Locate the cell with the specified text and output its (X, Y) center coordinate. 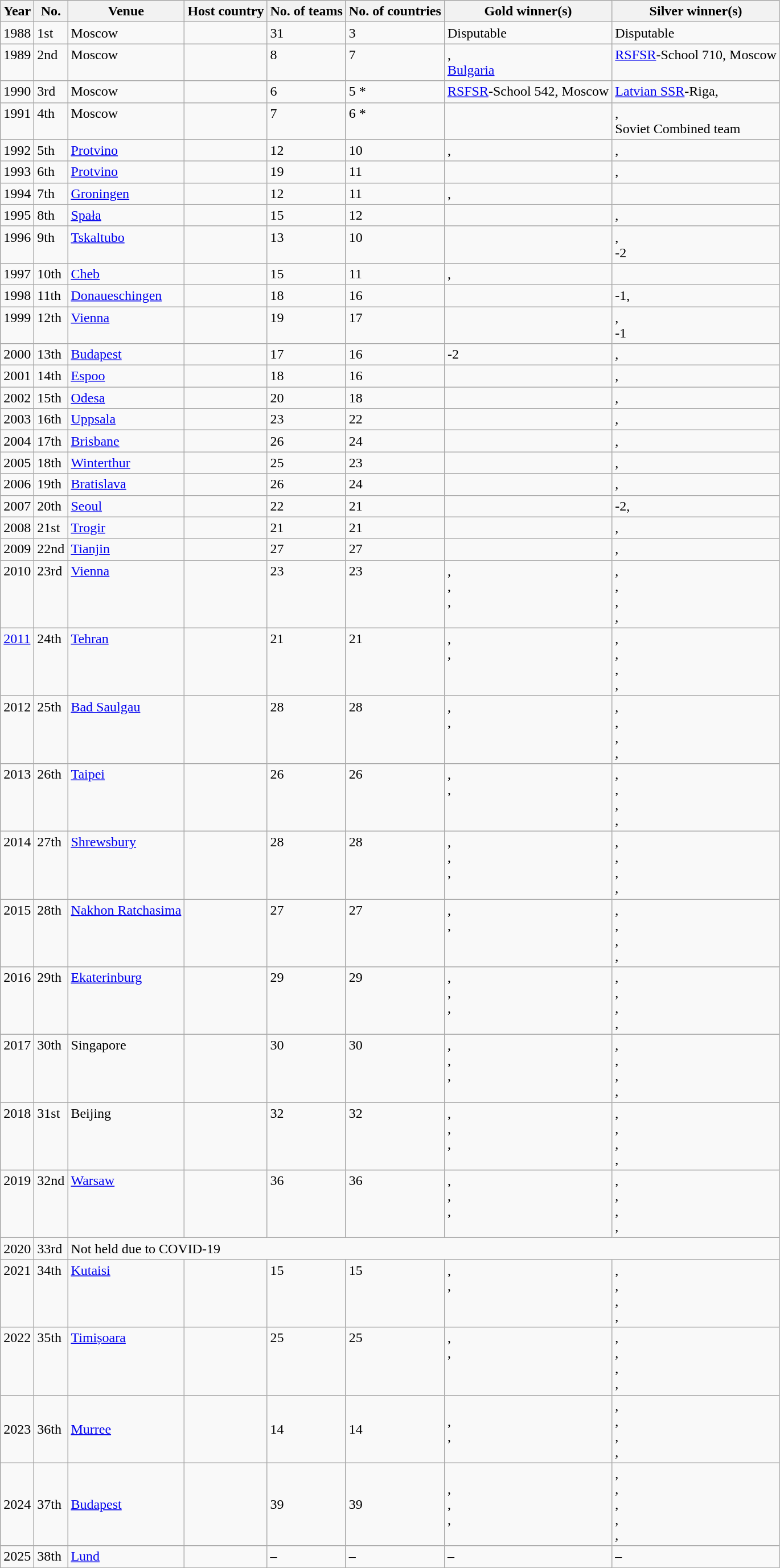
RSFSR-School 542, Moscow (528, 92)
34th (51, 1293)
25th (51, 730)
Spała (126, 215)
26th (51, 797)
2012 (17, 730)
Uppsala (126, 419)
2000 (17, 355)
Tianjin (126, 549)
-1, (696, 295)
1990 (17, 92)
2004 (17, 441)
, Bulgaria (528, 63)
Seoul (126, 506)
,-2 (696, 245)
31 (306, 33)
Host country (225, 11)
, , (528, 1429)
1991 (17, 121)
10th (51, 274)
5 * (395, 92)
1994 (17, 194)
6 (306, 92)
2013 (17, 797)
-2 (528, 355)
2002 (17, 398)
Ekaterinburg (126, 1001)
Odesa (126, 398)
17th (51, 441)
Singapore (126, 1069)
Bratislava (126, 484)
1996 (17, 245)
No. of teams (306, 11)
2nd (51, 63)
Beijing (126, 1136)
Tskaltubo (126, 245)
2017 (17, 1069)
Timișoara (126, 1361)
2003 (17, 419)
Warsaw (126, 1204)
29th (51, 1001)
35th (51, 1361)
Not held due to COVID-19 (424, 1249)
Lund (126, 1557)
2020 (17, 1249)
Venue (126, 11)
1992 (17, 150)
2007 (17, 506)
6th (51, 172)
2011 (17, 661)
2025 (17, 1557)
36th (51, 1429)
22nd (51, 549)
Cheb (126, 274)
Murree (126, 1429)
14th (51, 376)
1997 (17, 274)
33rd (51, 1249)
Espoo (126, 376)
6 * (395, 121)
No. (51, 11)
16th (51, 419)
Nakhon Ratchasima (126, 933)
1995 (17, 215)
2019 (17, 1204)
No. of countries (395, 11)
18th (51, 463)
Trogir (126, 528)
Latvian SSR-Riga, (696, 92)
2008 (17, 528)
38th (51, 1557)
2005 (17, 463)
12th (51, 324)
2018 (17, 1136)
32nd (51, 1204)
2023 (17, 1429)
2006 (17, 484)
2001 (17, 376)
,-1 (696, 324)
Year (17, 11)
1993 (17, 172)
Groningen (126, 194)
2010 (17, 594)
Gold winner(s) (528, 11)
Winterthur (126, 463)
11th (51, 295)
Bad Saulgau (126, 730)
30th (51, 1069)
2009 (17, 549)
28th (51, 933)
1988 (17, 33)
1st (51, 33)
Kutaisi (126, 1293)
19th (51, 484)
20th (51, 506)
2022 (17, 1361)
1999 (17, 324)
4th (51, 121)
7th (51, 194)
8th (51, 215)
13th (51, 355)
3 (395, 33)
3rd (51, 92)
20 (306, 398)
, , ,,, (696, 1504)
Tehran (126, 661)
1989 (17, 63)
5th (51, 150)
13 (306, 245)
Taipei (126, 797)
2021 (17, 1293)
, Soviet Combined team (696, 121)
9th (51, 245)
Silver winner(s) (696, 11)
8 (306, 63)
Shrewsbury (126, 865)
RSFSR-School 710, Moscow (696, 63)
2024 (17, 1504)
2016 (17, 1001)
15th (51, 398)
2015 (17, 933)
Brisbane (126, 441)
24th (51, 661)
31st (51, 1136)
Donaueschingen (126, 295)
23rd (51, 594)
1998 (17, 295)
2014 (17, 865)
21st (51, 528)
37th (51, 1504)
-2, (696, 506)
27th (51, 865)
